Find where the given text appears and provide that cell's center as [x, y] coordinate. 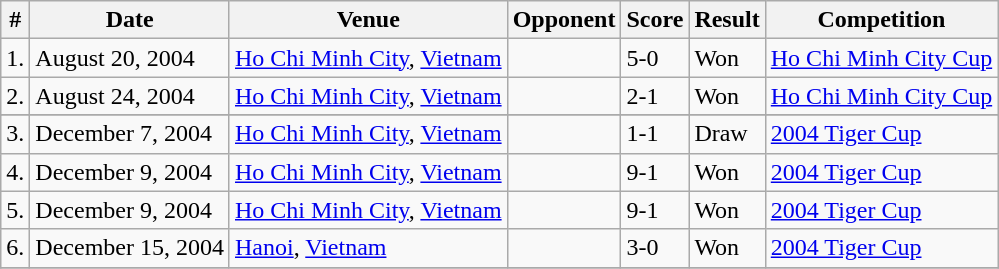
Result [727, 20]
December 7, 2004 [130, 134]
August 24, 2004 [130, 96]
August 20, 2004 [130, 58]
Score [655, 20]
5-0 [655, 58]
1. [16, 58]
Draw [727, 134]
6. [16, 248]
5. [16, 210]
2-1 [655, 96]
Venue [368, 20]
3-0 [655, 248]
2. [16, 96]
Hanoi, Vietnam [368, 248]
December 15, 2004 [130, 248]
Competition [881, 20]
4. [16, 172]
# [16, 20]
Date [130, 20]
1-1 [655, 134]
3. [16, 134]
Opponent [564, 20]
